Pinpoint the cell where the given text exists, returning its (X, Y) midpoint coordinate. 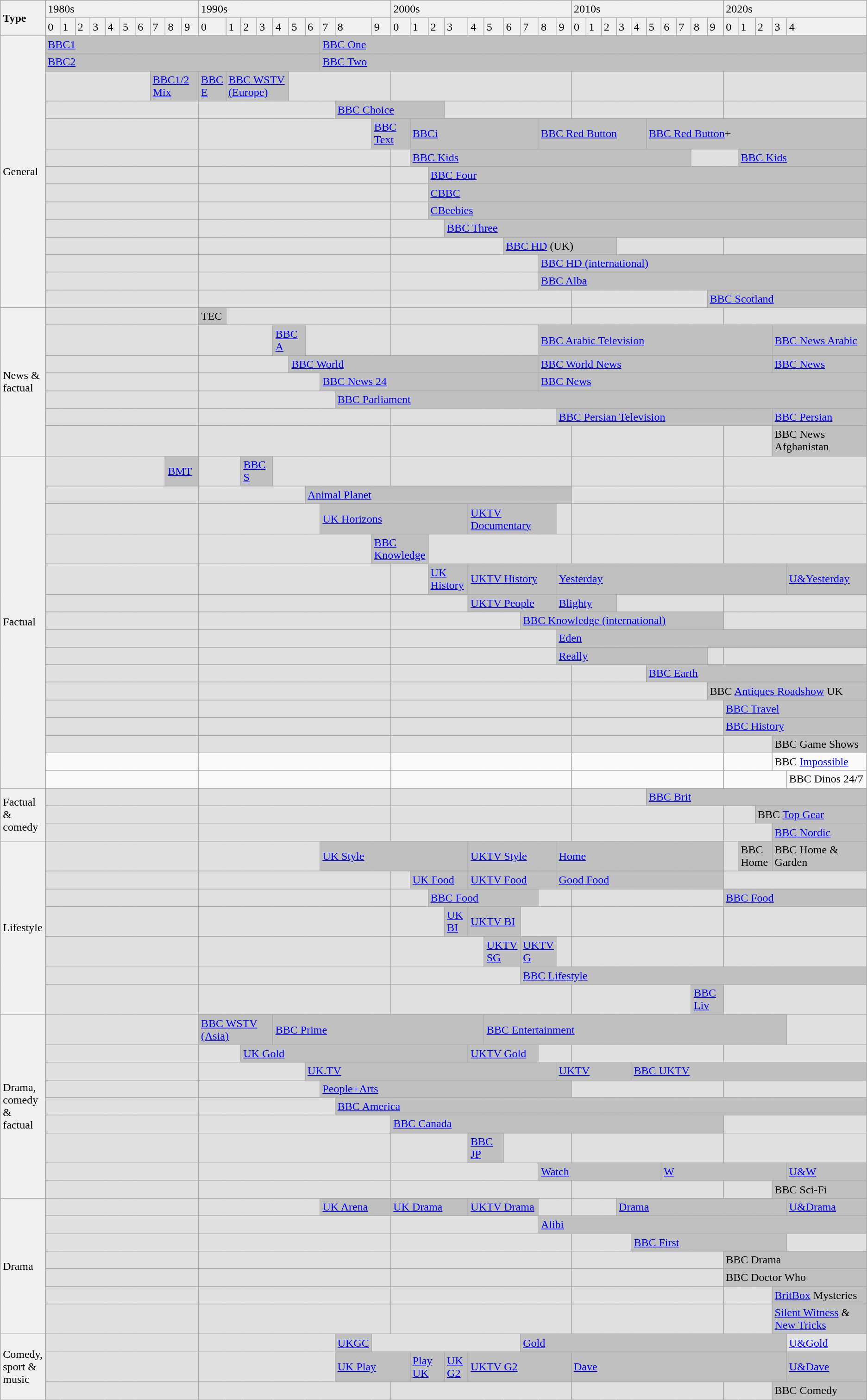
Alibi (702, 1224)
BBC Parliament (601, 399)
Watch (599, 1172)
UKTV BI (495, 922)
UKTV G2 (520, 1367)
UKTV G (538, 952)
BBC Three (656, 228)
BBC Two (593, 62)
Lifestyle (23, 927)
UKTV (594, 1071)
CBBC (647, 193)
BBC A (289, 340)
News & factual (23, 382)
Drama, comedy & factual (23, 1106)
Gold (653, 1343)
BBC Earth (756, 674)
U&Drama (826, 1207)
Home (640, 856)
BBC Antiques Roadshow UK (787, 691)
BBC Impossible (819, 762)
UKTV Drama (503, 1207)
Dave (679, 1367)
BBC Arabic Television (655, 340)
BBC News Arabic (819, 340)
UK G2 (457, 1367)
BBC WSTV (Europe) (258, 86)
BBC Drama (795, 1260)
BBC Knowledge (400, 549)
1980s (122, 9)
General (23, 171)
UKTV SG (502, 952)
BBC1 (182, 44)
UKTV People (512, 603)
BBC News Afghanistan (819, 441)
BBC Top Gear (810, 814)
Silent Witness & New Tricks (819, 1319)
BMT (182, 471)
UK History (448, 579)
UKTV Style (512, 856)
BBC WSTV (Asia) (236, 1029)
BBC Home & Garden (819, 856)
Animal Planet (438, 495)
BBC E (212, 86)
BBCi (474, 133)
1990s (295, 9)
People+Arts (446, 1089)
Eden (711, 638)
UK Play (372, 1367)
BBC HD (international) (702, 264)
Type (23, 18)
UK Food (439, 880)
Factual (23, 622)
UKTV Documentary (512, 519)
TEC (212, 316)
BBC Comedy (819, 1391)
BBC Canada (557, 1124)
UKTV Gold (503, 1053)
BBC1/2 Mix (174, 86)
UKTV History (512, 579)
UK Style (394, 856)
2000s (481, 9)
BBC Four (647, 175)
U&Gold (826, 1343)
2010s (647, 9)
BBC S (257, 471)
BBC Doctor Who (795, 1278)
UK Gold (355, 1053)
BBC Red Button (592, 133)
Blighty (586, 603)
UK.TV (431, 1071)
UKTV Food (512, 880)
UK Horizons (394, 519)
U&Yesterday (826, 579)
BBC Persian Television (664, 417)
BBC Brit (756, 797)
2020s (795, 9)
BBC Nordic (819, 832)
Yesterday (672, 579)
BBC HD (UK) (559, 246)
BBC Game Shows (819, 744)
BBC Liv (707, 1000)
BBC Persian (819, 417)
BBC Scotland (787, 299)
Really (632, 656)
U&Dave (826, 1367)
BritBox Mysteries (819, 1295)
BBC Red Button+ (756, 133)
Good Food (640, 880)
BBC First (709, 1242)
Comedy, sport & music (23, 1367)
BBC JP (486, 1148)
BBC Choice (390, 110)
BBC Prime (378, 1029)
BBC Dinos 24/7 (826, 779)
U&W (826, 1172)
BBC Knowledge (international) (622, 621)
Play UK (427, 1367)
BBC Alba (702, 281)
BBC2 (182, 62)
UK Arena (356, 1207)
CBeebies (647, 210)
BBC News 24 (429, 382)
BBC World (414, 364)
UK BI (457, 922)
UK Drama (430, 1207)
BBC Text (391, 133)
BBC History (795, 726)
BBC World News (655, 364)
W (724, 1172)
BBC Lifestyle (694, 976)
UKGC (353, 1343)
BBC Home (755, 856)
BBC Travel (795, 709)
BBC Sci-Fi (819, 1189)
BBC Entertainment (635, 1029)
BBC America (601, 1106)
BBC UKTV (749, 1071)
Factual & comedy (23, 814)
BBC One (593, 44)
